Search for the cell housing the specified text and yield its [X, Y] center coordinate. 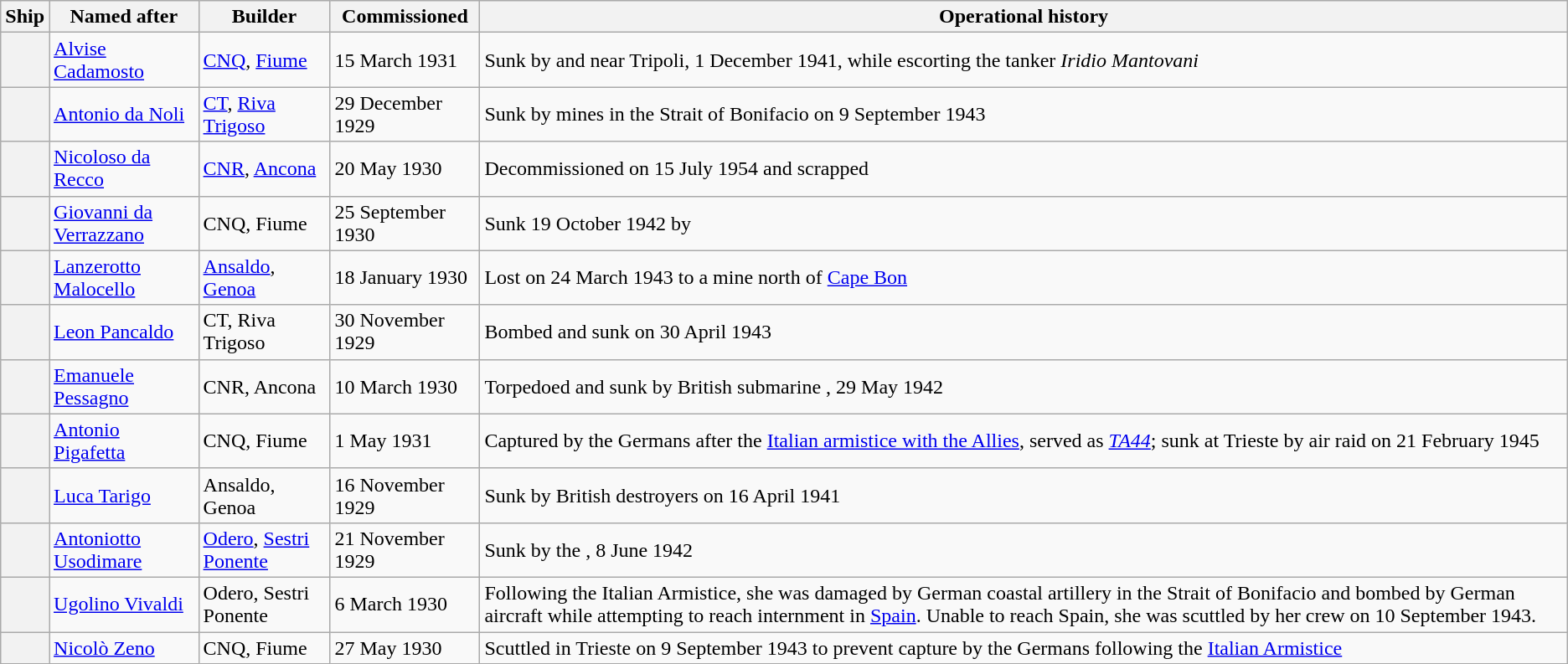
27 May 1930 [405, 647]
Alvise Cadamosto [124, 60]
Bombed and sunk on 30 April 1943 [1024, 332]
Named after [124, 17]
Sunk by mines in the Strait of Bonifacio on 9 September 1943 [1024, 114]
Lanzerotto Malocello [124, 278]
Sunk 19 October 1942 by [1024, 223]
Nicolò Zeno [124, 647]
29 December 1929 [405, 114]
Builder [265, 17]
Nicoloso da Recco [124, 169]
Operational history [1024, 17]
Ugolino Vivaldi [124, 605]
Decommissioned on 15 July 1954 and scrapped [1024, 169]
Scuttled in Trieste on 9 September 1943 to prevent capture by the Germans following the Italian Armistice [1024, 647]
6 March 1930 [405, 605]
18 January 1930 [405, 278]
10 March 1930 [405, 387]
Giovanni da Verrazzano [124, 223]
Lost on 24 March 1943 to a mine north of Cape Bon [1024, 278]
Leon Pancaldo [124, 332]
20 May 1930 [405, 169]
Captured by the Germans after the Italian armistice with the Allies, served as TA44; sunk at Trieste by air raid on 21 February 1945 [1024, 440]
Luca Tarigo [124, 496]
Emanuele Pessagno [124, 387]
Antonio Pigafetta [124, 440]
15 March 1931 [405, 60]
Ship [25, 17]
16 November 1929 [405, 496]
Antoniotto Usodimare [124, 549]
Sunk by and near Tripoli, 1 December 1941, while escorting the tanker Iridio Mantovani [1024, 60]
Sunk by British destroyers on 16 April 1941 [1024, 496]
1 May 1931 [405, 440]
Antonio da Noli [124, 114]
Sunk by the , 8 June 1942 [1024, 549]
Torpedoed and sunk by British submarine , 29 May 1942 [1024, 387]
Commissioned [405, 17]
21 November 1929 [405, 549]
25 September 1930 [405, 223]
30 November 1929 [405, 332]
